Identify which cell holds the provided text, then report its (X, Y) central coordinate. 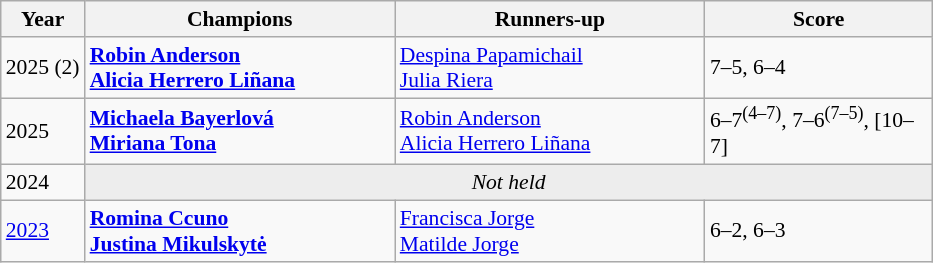
Francisca Jorge Matilde Jorge (550, 230)
2025 (2) (43, 68)
2025 (43, 132)
Not held (509, 183)
Despina Papamichail Julia Riera (550, 68)
6–7(4–7), 7–6(7–5), [10–7] (819, 132)
2023 (43, 230)
Year (43, 19)
6–2, 6–3 (819, 230)
2024 (43, 183)
7–5, 6–4 (819, 68)
Michaela Bayerlová Miriana Tona (240, 132)
Champions (240, 19)
Score (819, 19)
Romina Ccuno Justina Mikulskytė (240, 230)
Runners-up (550, 19)
